For the text-containing cell, return its midpoint in [X, Y] coordinate format. 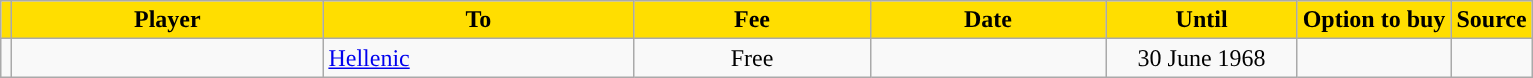
Date [988, 20]
Player [168, 20]
Fee [752, 20]
Source [1492, 20]
30 June 1968 [1202, 58]
Until [1202, 20]
To [478, 20]
Free [752, 58]
Hellenic [478, 58]
Option to buy [1374, 20]
